From the cell containing the given text, extract its center point as (X, Y) coordinate. 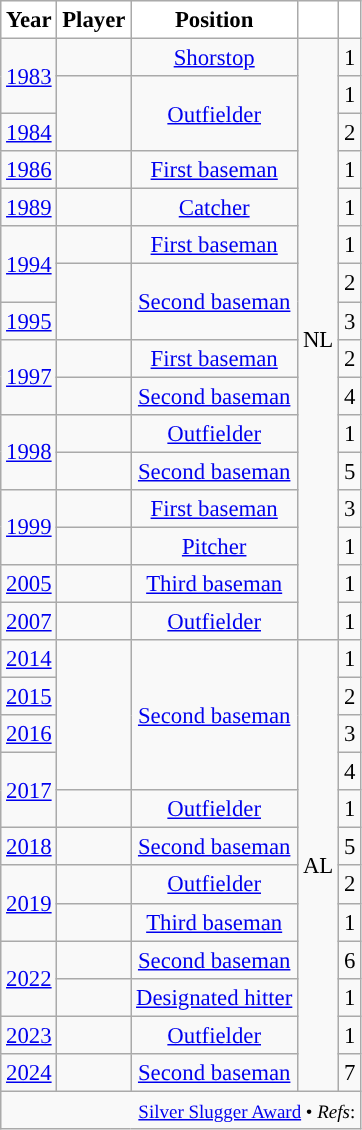
2007 (29, 621)
1983 (29, 76)
AL (318, 866)
2022 (29, 978)
Player (94, 20)
1995 (29, 321)
1999 (29, 528)
1989 (29, 208)
Catcher (214, 208)
Silver Slugger Award • Refs: (181, 1110)
6 (350, 960)
Position (214, 20)
2024 (29, 1073)
1986 (29, 170)
Year (29, 20)
Pitcher (214, 546)
1984 (29, 133)
7 (350, 1073)
2018 (29, 847)
2015 (29, 697)
2016 (29, 734)
2023 (29, 1035)
1997 (29, 376)
Shorstop (214, 58)
1998 (29, 452)
1994 (29, 264)
2017 (29, 790)
2014 (29, 659)
NL (318, 340)
2005 (29, 584)
Designated hitter (214, 997)
2019 (29, 904)
